Locate the cell with the specified text and output its (X, Y) center coordinate. 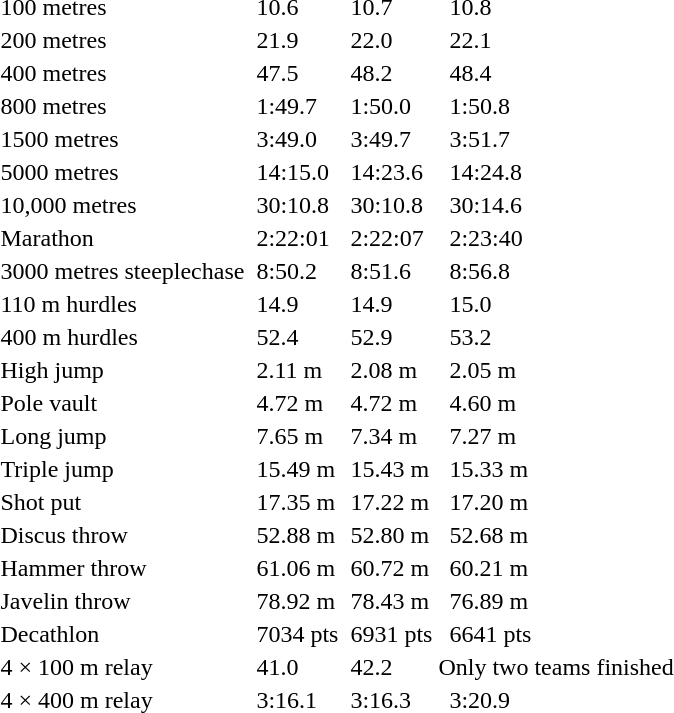
78.92 m (298, 601)
14:23.6 (392, 172)
2:22:07 (392, 238)
17.35 m (298, 502)
52.4 (298, 337)
15.49 m (298, 469)
78.43 m (392, 601)
3:49.7 (392, 139)
15.43 m (392, 469)
48.2 (392, 73)
7.65 m (298, 436)
2.11 m (298, 370)
8:50.2 (298, 271)
2.08 m (392, 370)
3:49.0 (298, 139)
47.5 (298, 73)
1:50.0 (392, 106)
7.34 m (392, 436)
61.06 m (298, 568)
2:22:01 (298, 238)
8:51.6 (392, 271)
52.88 m (298, 535)
22.0 (392, 40)
1:49.7 (298, 106)
21.9 (298, 40)
42.2 (392, 667)
17.22 m (392, 502)
52.80 m (392, 535)
52.9 (392, 337)
41.0 (298, 667)
60.72 m (392, 568)
14:15.0 (298, 172)
6931 pts (392, 634)
7034 pts (298, 634)
